Output the [X, Y] coordinate of the center of the cell containing the given text.  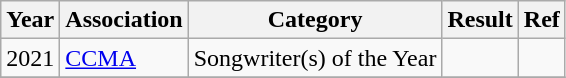
Year [30, 20]
Association [124, 20]
2021 [30, 58]
Songwriter(s) of the Year [315, 58]
CCMA [124, 58]
Result [480, 20]
Ref [542, 20]
Category [315, 20]
